Capture the cell that displays the provided text and extract its (x, y) central coordinate. 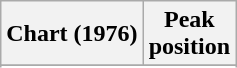
Peakposition (189, 34)
Chart (1976) (72, 34)
